Locate the cell with the specified text and output its (x, y) center coordinate. 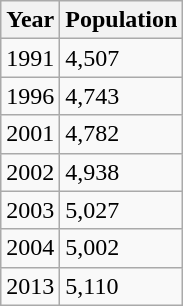
5,110 (122, 286)
4,743 (122, 96)
5,002 (122, 248)
2001 (30, 134)
Year (30, 20)
2003 (30, 210)
Population (122, 20)
1991 (30, 58)
4,938 (122, 172)
1996 (30, 96)
5,027 (122, 210)
2013 (30, 286)
2002 (30, 172)
2004 (30, 248)
4,507 (122, 58)
4,782 (122, 134)
